Capture the cell that displays the provided text and extract its (X, Y) central coordinate. 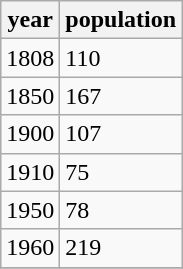
75 (121, 172)
population (121, 20)
1910 (30, 172)
107 (121, 134)
110 (121, 58)
78 (121, 210)
1900 (30, 134)
1808 (30, 58)
1850 (30, 96)
167 (121, 96)
1960 (30, 248)
1950 (30, 210)
year (30, 20)
219 (121, 248)
